Return the [X, Y] coordinate for the center point of the cell that contains the specified text.  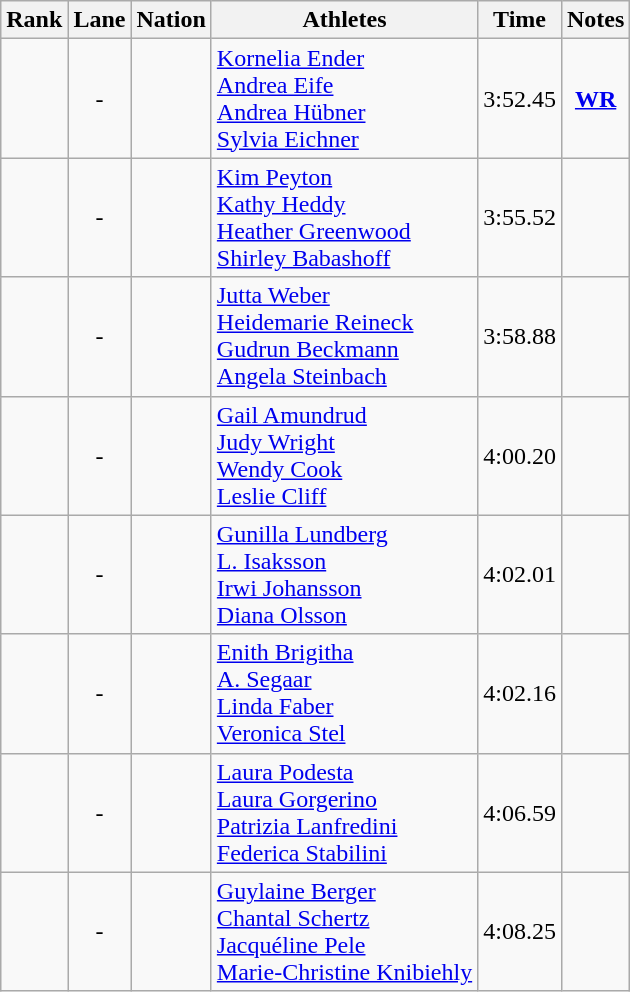
Rank [34, 20]
Kornelia EnderAndrea EifeAndrea HübnerSylvia Eichner [344, 98]
Nation [171, 20]
4:02.01 [520, 574]
4:06.59 [520, 812]
Athletes [344, 20]
4:00.20 [520, 456]
4:02.16 [520, 694]
Laura PodestaLaura GorgerinoPatrizia LanfrediniFederica Stabilini [344, 812]
Jutta WeberHeidemarie ReineckGudrun BeckmannAngela Steinbach [344, 336]
Enith BrigithaA. SegaarLinda FaberVeronica Stel [344, 694]
Kim PeytonKathy HeddyHeather GreenwoodShirley Babashoff [344, 218]
Gunilla LundbergL. IsakssonIrwi JohanssonDiana Olsson [344, 574]
3:58.88 [520, 336]
WR [595, 98]
Notes [595, 20]
Lane [100, 20]
Time [520, 20]
Guylaine BergerChantal SchertzJacquéline PeleMarie-Christine Knibiehly [344, 932]
4:08.25 [520, 932]
Gail AmundrudJudy WrightWendy CookLeslie Cliff [344, 456]
3:55.52 [520, 218]
3:52.45 [520, 98]
